Pinpoint the cell where the given text exists, returning its (x, y) midpoint coordinate. 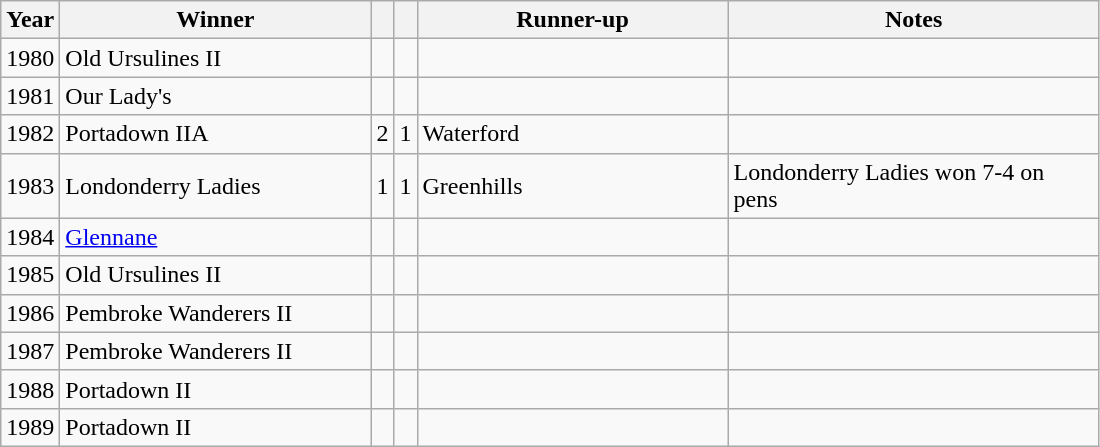
1982 (30, 134)
1988 (30, 389)
Runner-up (572, 20)
1986 (30, 313)
Year (30, 20)
1984 (30, 237)
Portadown IIA (216, 134)
1989 (30, 427)
Greenhills (572, 186)
Winner (216, 20)
1981 (30, 96)
Londonderry Ladies won 7-4 on pens (914, 186)
Londonderry Ladies (216, 186)
Waterford (572, 134)
Glennane (216, 237)
Our Lady's (216, 96)
1985 (30, 275)
1980 (30, 58)
1987 (30, 351)
1983 (30, 186)
Notes (914, 20)
2 (382, 134)
